Detect which cell encompasses the target text, then output its [X, Y] center coordinate. 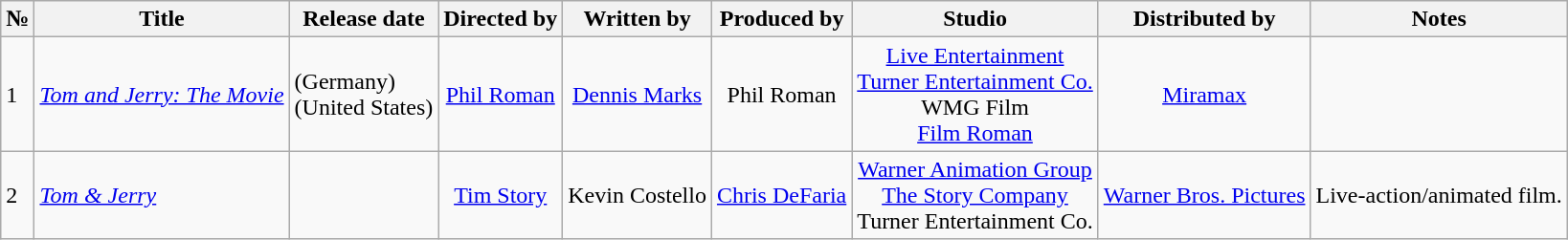
Chris DeFaria [781, 195]
Tim Story [501, 195]
2 [17, 195]
Kevin Costello [638, 195]
Live-action/animated film. [1439, 195]
Miramax [1204, 94]
Distributed by [1204, 19]
Directed by [501, 19]
№ [17, 19]
Release date [364, 19]
Studio [974, 19]
(Germany) (United States) [364, 94]
Live EntertainmentTurner Entertainment Co.WMG FilmFilm Roman [974, 94]
Warner Bros. Pictures [1204, 195]
Tom and Jerry: The Movie [162, 94]
Tom & Jerry [162, 195]
Warner Animation GroupThe Story CompanyTurner Entertainment Co. [974, 195]
Title [162, 19]
Notes [1439, 19]
1 [17, 94]
Written by [638, 19]
Produced by [781, 19]
Dennis Marks [638, 94]
